Locate the cell with the specified text and output its [x, y] center coordinate. 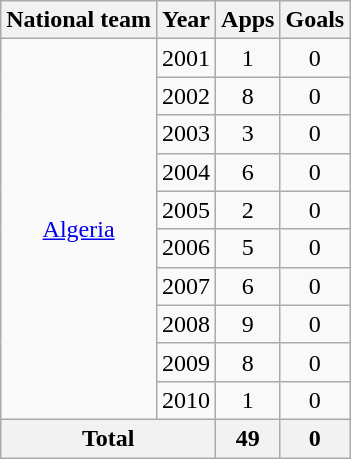
2010 [186, 400]
Goals [315, 20]
2009 [186, 362]
2006 [186, 248]
2001 [186, 58]
3 [248, 134]
2005 [186, 210]
2008 [186, 324]
2007 [186, 286]
2002 [186, 96]
5 [248, 248]
2 [248, 210]
2003 [186, 134]
9 [248, 324]
National team [79, 20]
Year [186, 20]
2004 [186, 172]
49 [248, 438]
Total [108, 438]
Algeria [79, 230]
Apps [248, 20]
